Capture the cell that displays the provided text and extract its (X, Y) central coordinate. 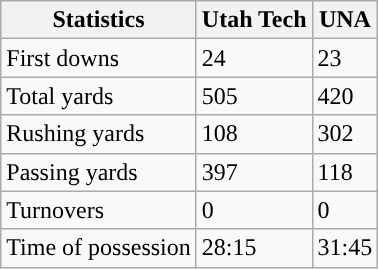
108 (254, 134)
420 (345, 96)
First downs (99, 58)
31:45 (345, 248)
Time of possession (99, 248)
UNA (345, 20)
Utah Tech (254, 20)
302 (345, 134)
Turnovers (99, 210)
397 (254, 172)
Total yards (99, 96)
118 (345, 172)
28:15 (254, 248)
24 (254, 58)
Rushing yards (99, 134)
23 (345, 58)
Passing yards (99, 172)
Statistics (99, 20)
505 (254, 96)
